Return (x, y) of the center of cell containing provided text 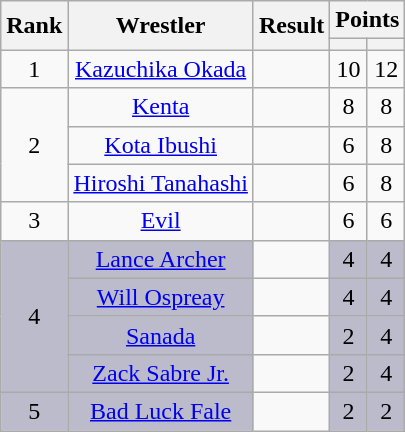
Kota Ibushi (161, 145)
12 (386, 69)
1 (34, 69)
Kazuchika Okada (161, 69)
Result (291, 26)
3 (34, 221)
Kenta (161, 107)
Will Ospreay (161, 297)
Sanada (161, 335)
Zack Sabre Jr. (161, 373)
Evil (161, 221)
5 (34, 411)
Wrestler (161, 26)
10 (349, 69)
Lance Archer (161, 259)
Hiroshi Tanahashi (161, 183)
Bad Luck Fale (161, 411)
Points (368, 20)
Rank (34, 26)
